Determine the (X, Y) coordinate at the center of the cell enclosing the given text.  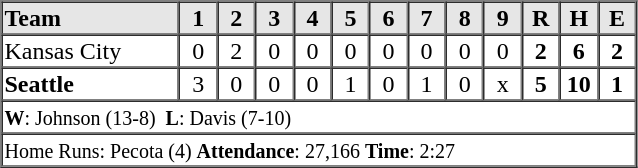
Team (91, 18)
E (617, 18)
W: Johnson (13-8) L: Davis (7-10) (319, 116)
10 (579, 84)
Home Runs: Pecota (4) Attendance: 27,166 Time: 2:27 (319, 150)
8 (465, 18)
9 (503, 18)
R (541, 18)
7 (427, 18)
Kansas City (91, 50)
x (503, 84)
H (579, 18)
4 (312, 18)
Seattle (91, 84)
